Provide the (x, y) coordinate of the cell's center where the given text is located.  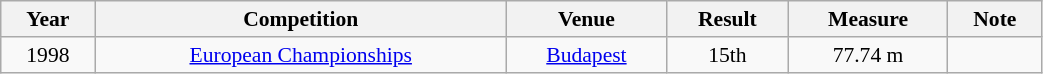
Year (48, 19)
1998 (48, 55)
Venue (586, 19)
77.74 m (868, 55)
Budapest (586, 55)
European Championships (300, 55)
Note (995, 19)
Competition (300, 19)
Result (727, 19)
Measure (868, 19)
15th (727, 55)
